Provide the (X, Y) coordinate of the cell's center where the given text is located.  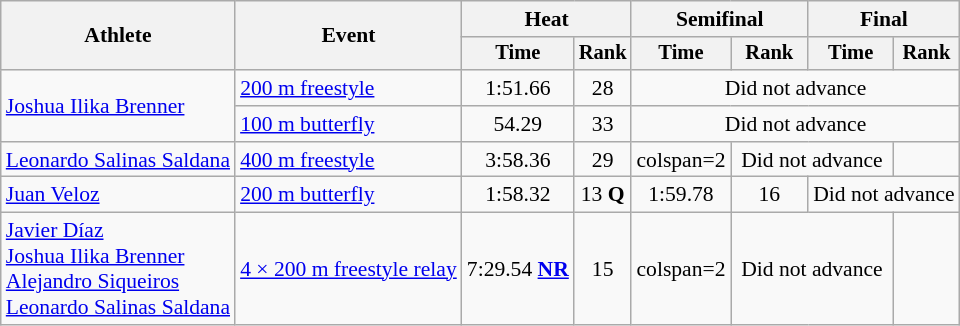
1:51.66 (518, 88)
16 (769, 195)
13 Q (603, 195)
4 × 200 m freestyle relay (348, 269)
Javier DíazJoshua Ilika BrennerAlejandro SiqueirosLeonardo Salinas Saldana (118, 269)
Leonardo Salinas Saldana (118, 160)
28 (603, 88)
33 (603, 124)
Semifinal (720, 19)
Juan Veloz (118, 195)
15 (603, 269)
Event (348, 36)
7:29.54 NR (518, 269)
Final (884, 19)
29 (603, 160)
3:58.36 (518, 160)
Athlete (118, 36)
200 m freestyle (348, 88)
400 m freestyle (348, 160)
Heat (547, 19)
100 m butterfly (348, 124)
Joshua Ilika Brenner (118, 106)
1:58.32 (518, 195)
1:59.78 (680, 195)
200 m butterfly (348, 195)
54.29 (518, 124)
